Identify which cell holds the provided text, then report its (x, y) central coordinate. 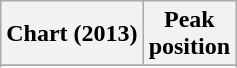
Chart (2013) (72, 34)
Peakposition (189, 34)
